Detect which cell encompasses the target text, then output its (x, y) center coordinate. 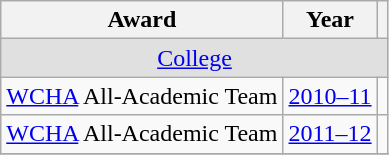
2011–12 (330, 134)
College (194, 58)
Award (142, 20)
2010–11 (330, 96)
Year (330, 20)
